Return the [x, y] coordinate for the center point of the cell that contains the specified text.  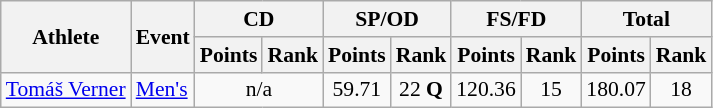
Event [163, 36]
15 [552, 90]
120.36 [486, 90]
Total [646, 19]
59.71 [357, 90]
22 Q [422, 90]
18 [682, 90]
CD [259, 19]
Tomáš Verner [66, 90]
Athlete [66, 36]
FS/FD [516, 19]
180.07 [616, 90]
n/a [259, 90]
Men's [163, 90]
SP/OD [387, 19]
